Detect which cell encompasses the target text, then output its [X, Y] center coordinate. 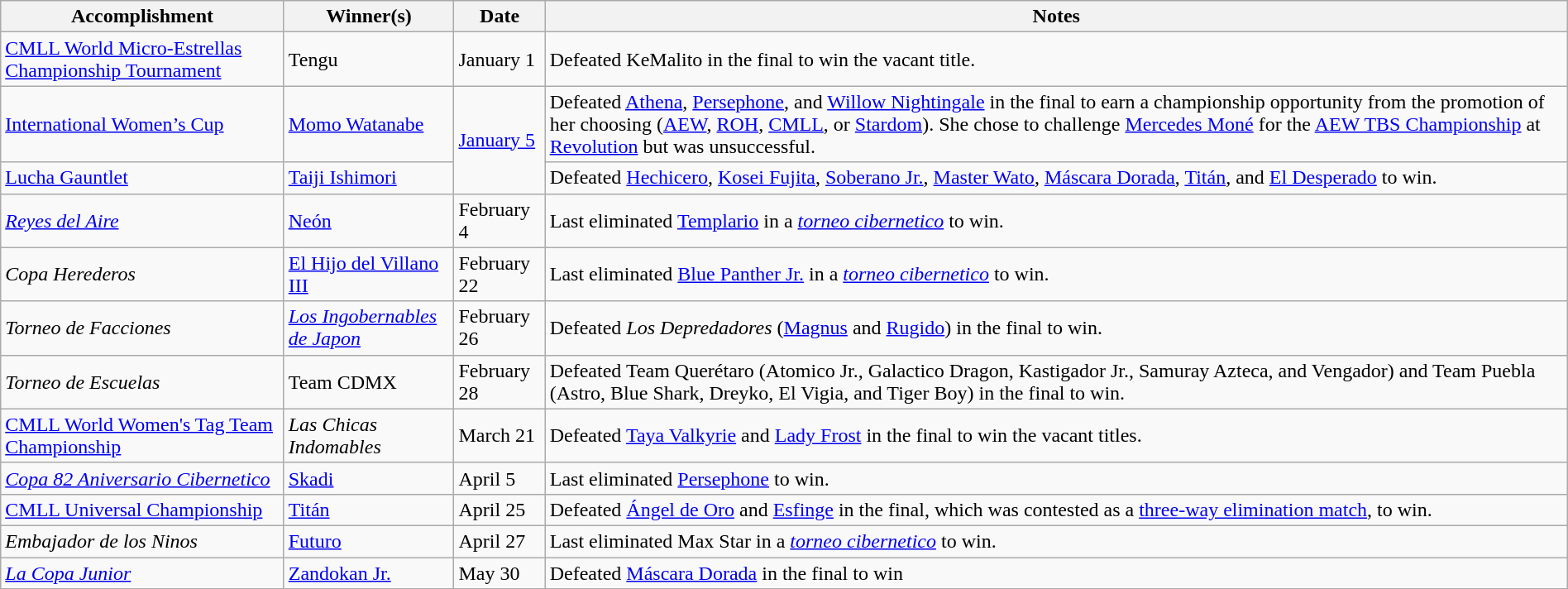
Embajador de los Ninos [142, 541]
La Copa Junior [142, 573]
Date [500, 17]
March 21 [500, 435]
Titán [369, 510]
Copa Herederos [142, 275]
Defeated Los Depredadores (Magnus and Rugido) in the final to win. [1056, 328]
Last eliminated Persephone to win. [1056, 478]
February 26 [500, 328]
Notes [1056, 17]
CMLL World Micro-Estrellas Championship Tournament [142, 60]
International Women’s Cup [142, 124]
Taiji Ishimori [369, 178]
Last eliminated Templario in a torneo cibernetico to win. [1056, 220]
Futuro [369, 541]
Defeated Ángel de Oro and Esfinge in the final, which was contested as a three-way elimination match, to win. [1056, 510]
April 27 [500, 541]
Defeated Taya Valkyrie and Lady Frost in the final to win the vacant titles. [1056, 435]
Los Ingobernables de Japon [369, 328]
Lucha Gauntlet [142, 178]
Defeated Hechicero, Kosei Fujita, Soberano Jr., Master Wato, Máscara Dorada, Titán, and El Desperado to win. [1056, 178]
May 30 [500, 573]
CMLL World Women's Tag Team Championship [142, 435]
Defeated Máscara Dorada in the final to win [1056, 573]
Last eliminated Max Star in a torneo cibernetico to win. [1056, 541]
CMLL Universal Championship [142, 510]
February 4 [500, 220]
Neón [369, 220]
Skadi [369, 478]
Momo Watanabe [369, 124]
Copa 82 Aniversario Cibernetico [142, 478]
Team CDMX [369, 382]
February 22 [500, 275]
Las Chicas Indomables [369, 435]
April 25 [500, 510]
Tengu [369, 60]
Torneo de Escuelas [142, 382]
Reyes del Aire [142, 220]
Winner(s) [369, 17]
El Hijo del Villano III [369, 275]
January 1 [500, 60]
Last eliminated Blue Panther Jr. in a torneo cibernetico to win. [1056, 275]
Zandokan Jr. [369, 573]
April 5 [500, 478]
Torneo de Facciones [142, 328]
Accomplishment [142, 17]
February 28 [500, 382]
January 5 [500, 140]
Defeated KeMalito in the final to win the vacant title. [1056, 60]
